Capture the cell that displays the provided text and extract its [x, y] central coordinate. 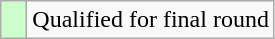
Qualified for final round [151, 20]
